Determine the [x, y] coordinate at the center of the cell enclosing the given text.  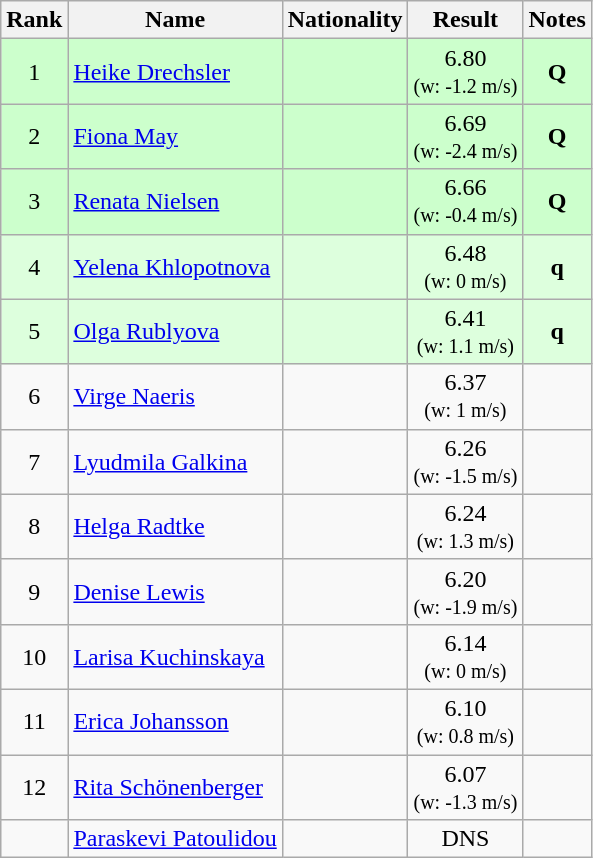
6.10(w: 0.8 m/s) [466, 722]
Nationality [345, 20]
Paraskevi Patoulidou [175, 839]
Lyudmila Galkina [175, 462]
6.66(w: -0.4 m/s) [466, 202]
6.48(w: 0 m/s) [466, 266]
Helga Radtke [175, 526]
Notes [557, 20]
Erica Johansson [175, 722]
1 [34, 72]
DNS [466, 839]
6.07(w: -1.3 m/s) [466, 786]
3 [34, 202]
9 [34, 592]
Name [175, 20]
6.14(w: 0 m/s) [466, 656]
Yelena Khlopotnova [175, 266]
6.41(w: 1.1 m/s) [466, 332]
Result [466, 20]
6 [34, 396]
10 [34, 656]
6.20(w: -1.9 m/s) [466, 592]
Rita Schönenberger [175, 786]
Olga Rublyova [175, 332]
Renata Nielsen [175, 202]
8 [34, 526]
Rank [34, 20]
6.26(w: -1.5 m/s) [466, 462]
Fiona May [175, 136]
5 [34, 332]
6.69(w: -2.4 m/s) [466, 136]
6.24(w: 1.3 m/s) [466, 526]
6.80(w: -1.2 m/s) [466, 72]
Denise Lewis [175, 592]
Larisa Kuchinskaya [175, 656]
2 [34, 136]
6.37(w: 1 m/s) [466, 396]
7 [34, 462]
Heike Drechsler [175, 72]
12 [34, 786]
11 [34, 722]
Virge Naeris [175, 396]
4 [34, 266]
